Output the [X, Y] coordinate of the center of the cell containing the given text.  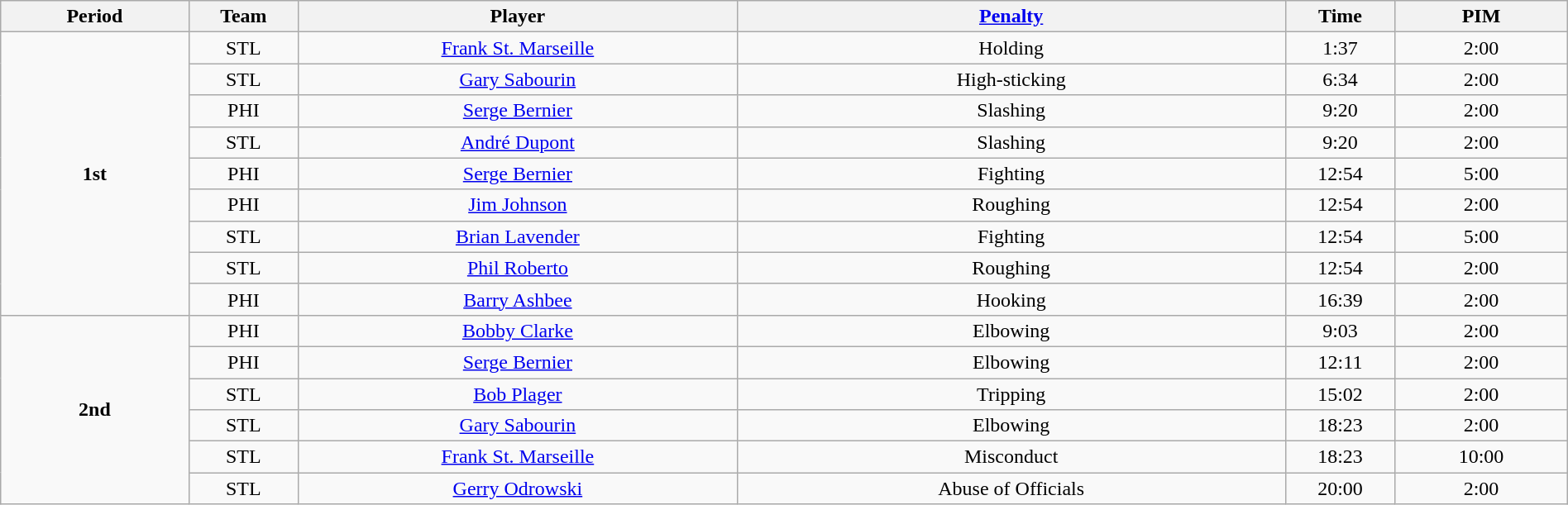
2nd [94, 409]
20:00 [1340, 488]
15:02 [1340, 394]
Penalty [1011, 17]
1st [94, 174]
Jim Johnson [518, 205]
Barry Ashbee [518, 299]
Brian Lavender [518, 236]
Player [518, 17]
Holding [1011, 48]
Misconduct [1011, 457]
Abuse of Officials [1011, 488]
André Dupont [518, 142]
Time [1340, 17]
Team [243, 17]
Bobby Clarke [518, 331]
Tripping [1011, 394]
9:03 [1340, 331]
12:11 [1340, 362]
Hooking [1011, 299]
PIM [1481, 17]
Gerry Odrowski [518, 488]
6:34 [1340, 79]
1:37 [1340, 48]
16:39 [1340, 299]
High-sticking [1011, 79]
Bob Plager [518, 394]
Period [94, 17]
10:00 [1481, 457]
Phil Roberto [518, 268]
